From the cell containing the given text, extract its center point as (x, y) coordinate. 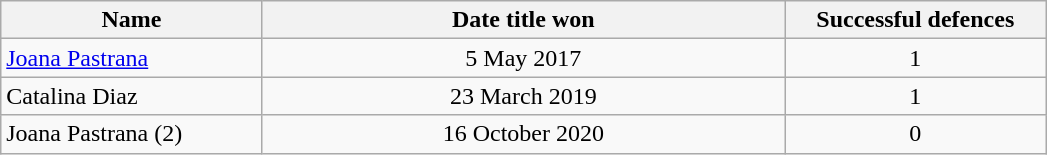
Catalina Diaz (132, 96)
Successful defences (916, 20)
23 March 2019 (524, 96)
Joana Pastrana (2) (132, 134)
0 (916, 134)
16 October 2020 (524, 134)
Joana Pastrana (132, 58)
Date title won (524, 20)
5 May 2017 (524, 58)
Name (132, 20)
